Output the (x, y) coordinate of the center of the cell containing the given text.  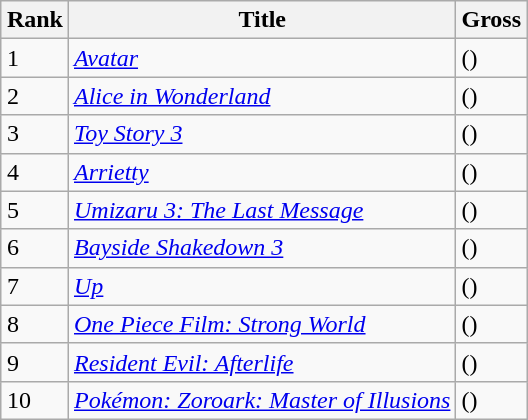
6 (34, 248)
10 (34, 400)
Toy Story 3 (262, 134)
5 (34, 210)
Gross (492, 20)
Arrietty (262, 172)
8 (34, 324)
Pokémon: Zoroark: Master of Illusions (262, 400)
4 (34, 172)
1 (34, 58)
Rank (34, 20)
Title (262, 20)
7 (34, 286)
Bayside Shakedown 3 (262, 248)
Umizaru 3: The Last Message (262, 210)
3 (34, 134)
2 (34, 96)
Avatar (262, 58)
One Piece Film: Strong World (262, 324)
Up (262, 286)
9 (34, 362)
Resident Evil: Afterlife (262, 362)
Alice in Wonderland (262, 96)
